From the cell containing the given text, extract its center point as (x, y) coordinate. 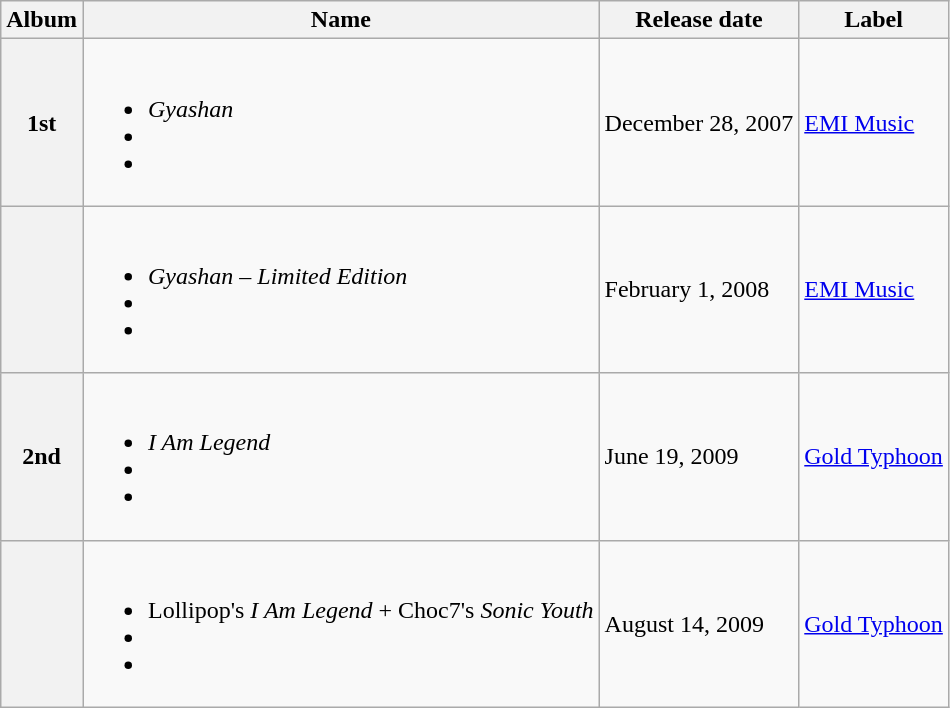
Gyashan – Limited Edition (340, 290)
Lollipop's I Am Legend + Choc7's Sonic Youth (340, 624)
June 19, 2009 (699, 456)
Album (42, 20)
December 28, 2007 (699, 122)
Name (340, 20)
August 14, 2009 (699, 624)
Label (874, 20)
I Am Legend (340, 456)
1st (42, 122)
Release date (699, 20)
Gyashan (340, 122)
February 1, 2008 (699, 290)
2nd (42, 456)
